Identify which cell holds the provided text, then report its (x, y) central coordinate. 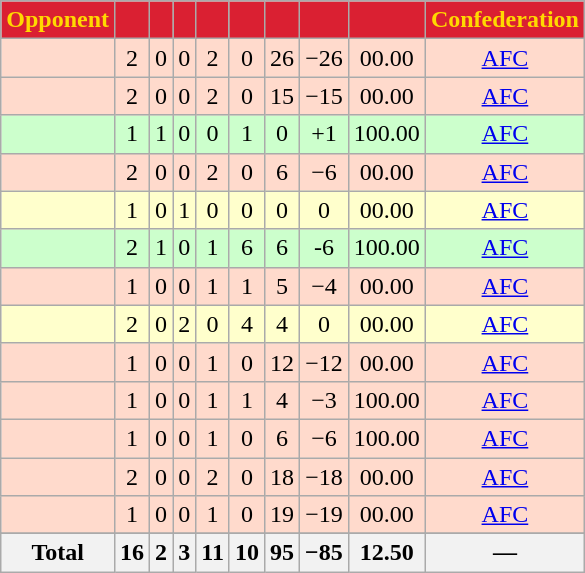
12 (282, 362)
−15 (324, 96)
11 (213, 553)
-6 (324, 248)
95 (282, 553)
−26 (324, 58)
3 (184, 553)
−19 (324, 515)
5 (282, 286)
−18 (324, 477)
Confederation (504, 20)
26 (282, 58)
10 (246, 553)
−3 (324, 400)
19 (282, 515)
— (504, 553)
15 (282, 96)
−4 (324, 286)
12.50 (386, 553)
18 (282, 477)
−12 (324, 362)
Opponent (58, 20)
+1 (324, 134)
Total (58, 553)
−85 (324, 553)
16 (132, 553)
